Extract the (x, y) coordinate from the center of the cell holding the provided text.  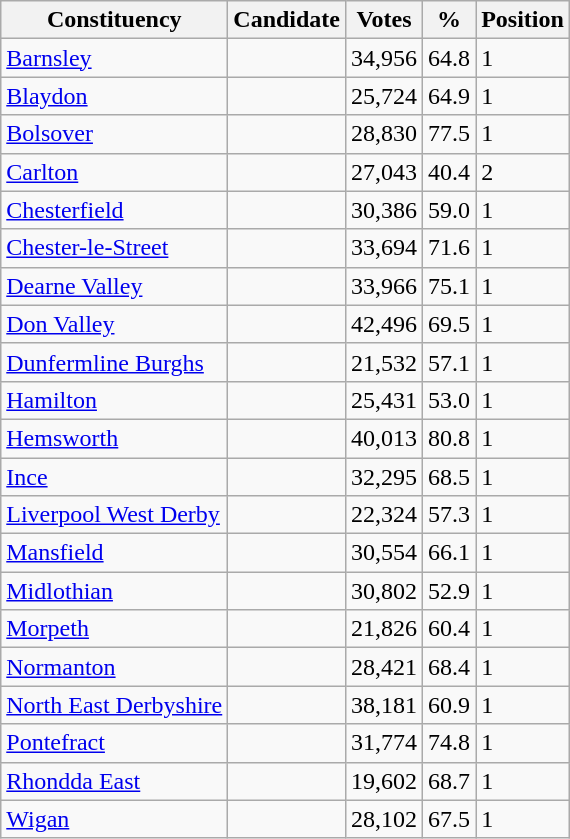
77.5 (450, 134)
68.5 (450, 477)
Blaydon (114, 96)
60.9 (450, 705)
25,431 (384, 400)
19,602 (384, 781)
Dunfermline Burghs (114, 362)
Dearne Valley (114, 286)
31,774 (384, 743)
Carlton (114, 172)
Bolsover (114, 134)
59.0 (450, 210)
Wigan (114, 819)
North East Derbyshire (114, 705)
Candidate (287, 20)
68.4 (450, 667)
25,724 (384, 96)
% (450, 20)
64.8 (450, 58)
21,826 (384, 629)
40.4 (450, 172)
Constituency (114, 20)
Liverpool West Derby (114, 515)
75.1 (450, 286)
33,966 (384, 286)
28,830 (384, 134)
Hamilton (114, 400)
Chesterfield (114, 210)
Chester-le-Street (114, 248)
68.7 (450, 781)
34,956 (384, 58)
22,324 (384, 515)
38,181 (384, 705)
27,043 (384, 172)
57.1 (450, 362)
66.1 (450, 553)
Barnsley (114, 58)
30,802 (384, 591)
40,013 (384, 438)
80.8 (450, 438)
33,694 (384, 248)
Morpeth (114, 629)
Position (523, 20)
28,102 (384, 819)
Rhondda East (114, 781)
57.3 (450, 515)
Pontefract (114, 743)
74.8 (450, 743)
Don Valley (114, 324)
32,295 (384, 477)
2 (523, 172)
52.9 (450, 591)
Midlothian (114, 591)
64.9 (450, 96)
Votes (384, 20)
71.6 (450, 248)
Normanton (114, 667)
53.0 (450, 400)
30,554 (384, 553)
30,386 (384, 210)
42,496 (384, 324)
60.4 (450, 629)
28,421 (384, 667)
Hemsworth (114, 438)
67.5 (450, 819)
Ince (114, 477)
Mansfield (114, 553)
21,532 (384, 362)
69.5 (450, 324)
